Find where the given text appears and provide that cell's center as [X, Y] coordinate. 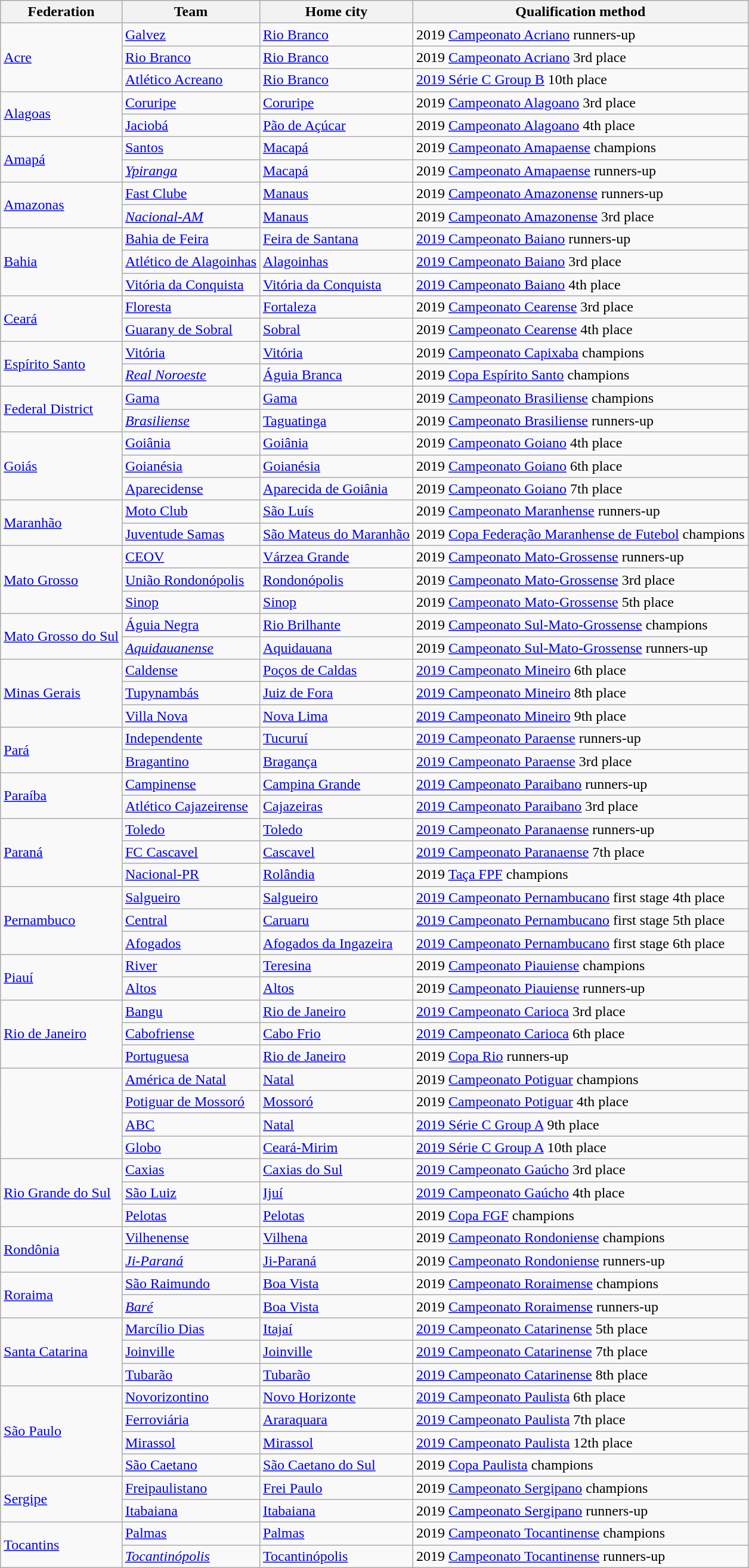
2019 Campeonato Alagoano 3rd place [581, 103]
Feira de Santana [336, 239]
2019 Campeonato Tocantinense runners-up [581, 1556]
Cabo Frio [336, 1034]
Ceará-Mirim [336, 1147]
Rondonópolis [336, 579]
Ijuí [336, 1193]
2019 Campeonato Amazonense 3rd place [581, 216]
Team [191, 12]
2019 Campeonato Roraimense champions [581, 1283]
2019 Campeonato Catarinense 7th place [581, 1351]
Brasiliense [191, 421]
Nacional-AM [191, 216]
Paraná [61, 852]
Afogados [191, 943]
2019 Campeonato Paraense 3rd place [581, 761]
2019 Campeonato Potiguar champions [581, 1079]
2019 Campeonato Sul-Mato-Grossense champions [581, 625]
Afogados da Ingazeira [336, 943]
Rio Brilhante [336, 625]
Goiás [61, 466]
2019 Campeonato Amazonense runners-up [581, 193]
Pará [61, 750]
Paraíba [61, 795]
Moto Club [191, 511]
2019 Campeonato Baiano runners-up [581, 239]
São Caetano [191, 1465]
Aparecidense [191, 489]
Rolândia [336, 875]
2019 Campeonato Paranaense 7th place [581, 852]
Portuguesa [191, 1057]
Mato Grosso [61, 579]
Amazonas [61, 205]
Atlético Cajazeirense [191, 807]
Ypiranga [191, 171]
Roraima [61, 1295]
2019 Campeonato Cearense 4th place [581, 330]
Floresta [191, 307]
Atlético de Alagoinhas [191, 261]
2019 Campeonato Piauiense champions [581, 965]
São Paulo [61, 1431]
Ferroviária [191, 1420]
2019 Campeonato Piauiense runners-up [581, 988]
Frei Paulo [336, 1488]
2019 Copa Espírito Santo champions [581, 375]
Tupynambás [191, 693]
2019 Campeonato Catarinense 8th place [581, 1374]
2019 Campeonato Maranhense runners-up [581, 511]
FC Cascavel [191, 852]
Marcílio Dias [191, 1329]
Vilhena [336, 1238]
2019 Campeonato Potiguar 4th place [581, 1102]
2019 Campeonato Mineiro 6th place [581, 671]
2019 Campeonato Pernambucano first stage 4th place [581, 897]
2019 Campeonato Acriano runners-up [581, 35]
Fast Clube [191, 193]
Globo [191, 1147]
Caldense [191, 671]
2019 Campeonato Pernambucano first stage 5th place [581, 920]
Rondônia [61, 1249]
Aparecida de Goiânia [336, 489]
Bragança [336, 761]
2019 Campeonato Paraibano runners-up [581, 784]
2019 Campeonato Brasiliense runners-up [581, 421]
Bahia [61, 261]
Taguatinga [336, 421]
Amapá [61, 159]
Galvez [191, 35]
2019 Campeonato Capixaba champions [581, 353]
2019 Campeonato Rondoniense runners-up [581, 1261]
2019 Série C Group B 10th place [581, 80]
2019 Campeonato Carioca 3rd place [581, 1011]
Guarany de Sobral [191, 330]
Potiguar de Mossoró [191, 1102]
Aquidauanense [191, 647]
2019 Campeonato Catarinense 5th place [581, 1329]
2019 Campeonato Tocantinense champions [581, 1533]
2019 Campeonato Mato-Grossense 3rd place [581, 579]
Vilhenense [191, 1238]
Campina Grande [336, 784]
2019 Campeonato Brasiliense champions [581, 398]
2019 Campeonato Alagoano 4th place [581, 125]
Santos [191, 148]
São Caetano do Sul [336, 1465]
2019 Campeonato Pernambucano first stage 6th place [581, 943]
2019 Campeonato Baiano 3rd place [581, 261]
América de Natal [191, 1079]
Bangu [191, 1011]
Central [191, 920]
Maranhão [61, 523]
2019 Copa Federação Maranhense de Futebol champions [581, 534]
Mossoró [336, 1102]
Nova Lima [336, 716]
Atlético Acreano [191, 80]
Sergipe [61, 1499]
Itajaí [336, 1329]
Juiz de Fora [336, 693]
Águia Branca [336, 375]
Cajazeiras [336, 807]
Independente [191, 739]
Fortaleza [336, 307]
Bahia de Feira [191, 239]
Pão de Açúcar [336, 125]
2019 Campeonato Baiano 4th place [581, 285]
2019 Campeonato Mato-Grossense 5th place [581, 602]
2019 Campeonato Amapaense runners-up [581, 171]
2019 Campeonato Paraibano 3rd place [581, 807]
2019 Campeonato Paulista 12th place [581, 1443]
2019 Campeonato Mineiro 8th place [581, 693]
Alagoas [61, 114]
Novo Horizonte [336, 1397]
2019 Campeonato Goiano 7th place [581, 489]
União Rondonópolis [191, 579]
Caxias do Sul [336, 1170]
2019 Campeonato Paulista 6th place [581, 1397]
2019 Campeonato Cearense 3rd place [581, 307]
2019 Campeonato Amapaense champions [581, 148]
ABC [191, 1125]
Mato Grosso do Sul [61, 636]
Caxias [191, 1170]
2019 Copa Rio runners-up [581, 1057]
2019 Série C Group A 10th place [581, 1147]
Cascavel [336, 852]
Jaciobá [191, 125]
Federal District [61, 409]
Espírito Santo [61, 364]
Teresina [336, 965]
Juventude Samas [191, 534]
Alagoinhas [336, 261]
Freipaulistano [191, 1488]
2019 Campeonato Rondoniense champions [581, 1238]
São Luiz [191, 1193]
Villa Nova [191, 716]
Tucuruí [336, 739]
River [191, 965]
Real Noroeste [191, 375]
2019 Taça FPF champions [581, 875]
São Raimundo [191, 1283]
Qualification method [581, 12]
Federation [61, 12]
2019 Campeonato Gaúcho 4th place [581, 1193]
Bragantino [191, 761]
Campinense [191, 784]
2019 Campeonato Sul-Mato-Grossense runners-up [581, 647]
Pernambuco [61, 920]
2019 Campeonato Carioca 6th place [581, 1034]
2019 Série C Group A 9th place [581, 1125]
Minas Gerais [61, 693]
Santa Catarina [61, 1351]
Aquidauana [336, 647]
Araraquara [336, 1420]
Águia Negra [191, 625]
São Luís [336, 511]
2019 Campeonato Acriano 3rd place [581, 57]
2019 Campeonato Roraimense runners-up [581, 1306]
Caruaru [336, 920]
2019 Campeonato Paranaense runners-up [581, 829]
2019 Copa FGF champions [581, 1215]
Piauí [61, 977]
2019 Campeonato Mato-Grossense runners-up [581, 557]
2019 Campeonato Sergipano runners-up [581, 1511]
Cabofriense [191, 1034]
Rio Grande do Sul [61, 1193]
2019 Campeonato Paulista 7th place [581, 1420]
CEOV [191, 557]
Home city [336, 12]
Sobral [336, 330]
Poços de Caldas [336, 671]
2019 Campeonato Sergipano champions [581, 1488]
São Mateus do Maranhão [336, 534]
Baré [191, 1306]
2019 Campeonato Mineiro 9th place [581, 716]
Novorizontino [191, 1397]
Tocantins [61, 1545]
Acre [61, 57]
2019 Campeonato Goiano 4th place [581, 443]
2019 Copa Paulista champions [581, 1465]
Várzea Grande [336, 557]
Ceará [61, 319]
2019 Campeonato Paraense runners-up [581, 739]
Nacional-PR [191, 875]
2019 Campeonato Goiano 6th place [581, 466]
2019 Campeonato Gaúcho 3rd place [581, 1170]
